Capture the cell that displays the provided text and extract its (x, y) central coordinate. 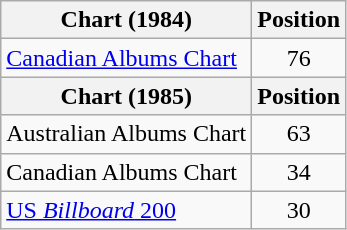
76 (299, 58)
Chart (1984) (126, 20)
34 (299, 172)
63 (299, 134)
30 (299, 210)
US Billboard 200 (126, 210)
Australian Albums Chart (126, 134)
Chart (1985) (126, 96)
